Locate the cell with the specified text and output its (X, Y) center coordinate. 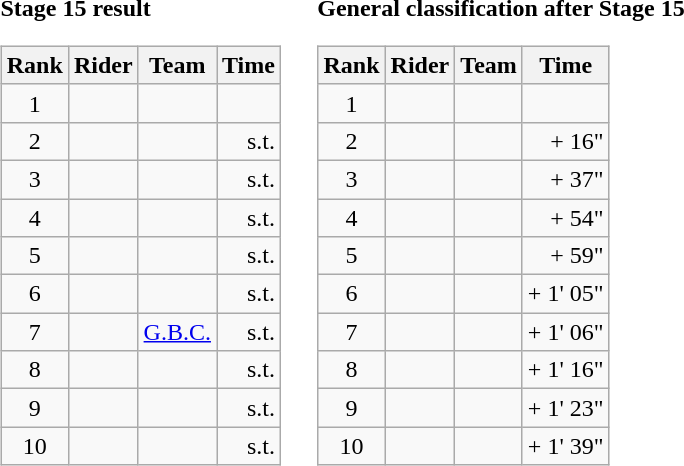
+ 59" (566, 256)
+ 1' 23" (566, 408)
+ 1' 06" (566, 332)
G.B.C. (177, 332)
+ 54" (566, 217)
+ 1' 05" (566, 294)
+ 16" (566, 141)
+ 1' 16" (566, 370)
+ 37" (566, 179)
+ 1' 39" (566, 446)
